Output the (X, Y) coordinate of the center of the cell containing the given text.  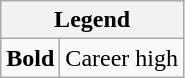
Bold (30, 58)
Legend (92, 20)
Career high (122, 58)
